From the cell containing the given text, extract its center point as [X, Y] coordinate. 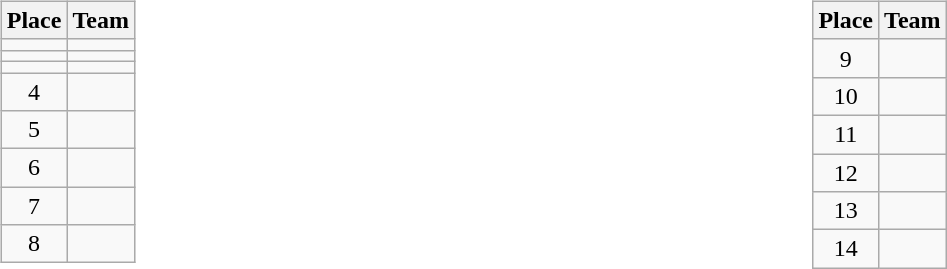
9 [846, 58]
6 [34, 168]
8 [34, 244]
5 [34, 130]
13 [846, 211]
7 [34, 206]
10 [846, 96]
12 [846, 173]
4 [34, 91]
11 [846, 134]
14 [846, 249]
